For the text-containing cell, return its midpoint in [x, y] coordinate format. 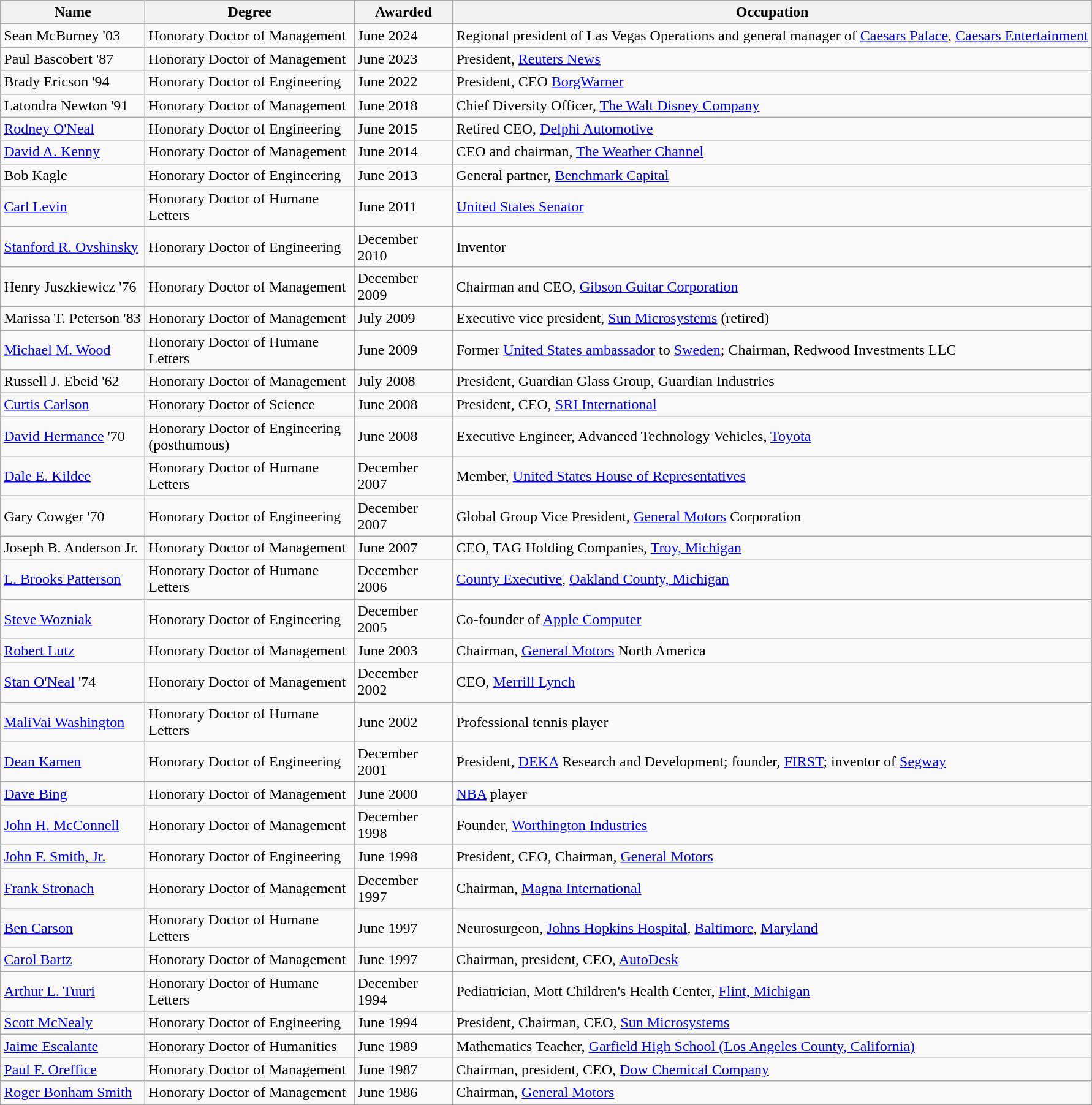
Dean Kamen [73, 762]
L. Brooks Patterson [73, 579]
CEO and chairman, The Weather Channel [772, 152]
Frank Stronach [73, 888]
Paul Bascobert '87 [73, 59]
June 1998 [403, 856]
June 2009 [403, 349]
Brady Ericson '94 [73, 82]
Retired CEO, Delphi Automotive [772, 129]
June 1987 [403, 1069]
June 1986 [403, 1093]
Chairman, president, CEO, AutoDesk [772, 960]
United States Senator [772, 207]
June 2015 [403, 129]
June 2024 [403, 36]
Stanford R. Ovshinsky [73, 246]
June 2022 [403, 82]
Dave Bing [73, 793]
June 2013 [403, 175]
June 2018 [403, 105]
December 2005 [403, 619]
June 2002 [403, 722]
Chairman and CEO, Gibson Guitar Corporation [772, 287]
Bob Kagle [73, 175]
Chairman, president, CEO, Dow Chemical Company [772, 1069]
Marissa T. Peterson '83 [73, 318]
Executive vice president, Sun Microsystems (retired) [772, 318]
July 2008 [403, 382]
President, DEKA Research and Development; founder, FIRST; inventor of Segway [772, 762]
Honorary Doctor of Engineering (posthumous) [250, 436]
John H. McConnell [73, 824]
NBA player [772, 793]
President, Guardian Glass Group, Guardian Industries [772, 382]
President, CEO BorgWarner [772, 82]
Founder, Worthington Industries [772, 824]
June 2011 [403, 207]
President, Reuters News [772, 59]
Stan O'Neal '74 [73, 682]
President, Chairman, CEO, Sun Microsystems [772, 1023]
General partner, Benchmark Capital [772, 175]
Rodney O'Neal [73, 129]
June 1994 [403, 1023]
David Hermance '70 [73, 436]
Pediatrician, Mott Children's Health Center, Flint, Michigan [772, 991]
Former United States ambassador to Sweden; Chairman, Redwood Investments LLC [772, 349]
Professional tennis player [772, 722]
Robert Lutz [73, 651]
Name [73, 12]
Paul F. Oreffice [73, 1069]
Carol Bartz [73, 960]
June 2003 [403, 651]
Joseph B. Anderson Jr. [73, 548]
June 1989 [403, 1046]
Honorary Doctor of Science [250, 405]
Gary Cowger '70 [73, 516]
Chief Diversity Officer, The Walt Disney Company [772, 105]
Inventor [772, 246]
Curtis Carlson [73, 405]
Scott McNealy [73, 1023]
Jaime Escalante [73, 1046]
Occupation [772, 12]
Henry Juszkiewicz '76 [73, 287]
Co-founder of Apple Computer [772, 619]
Ben Carson [73, 929]
June 2007 [403, 548]
Chairman, General Motors North America [772, 651]
Honorary Doctor of Humanities [250, 1046]
Sean McBurney '03 [73, 36]
December 2001 [403, 762]
December 2010 [403, 246]
John F. Smith, Jr. [73, 856]
Steve Wozniak [73, 619]
President, CEO, SRI International [772, 405]
June 2023 [403, 59]
CEO, TAG Holding Companies, Troy, Michigan [772, 548]
MaliVai Washington [73, 722]
CEO, Merrill Lynch [772, 682]
July 2009 [403, 318]
Neurosurgeon, Johns Hopkins Hospital, Baltimore, Maryland [772, 929]
Chairman, General Motors [772, 1093]
Awarded [403, 12]
Roger Bonham Smith [73, 1093]
Chairman, Magna International [772, 888]
Michael M. Wood [73, 349]
December 1994 [403, 991]
Latondra Newton '91 [73, 105]
December 1997 [403, 888]
Global Group Vice President, General Motors Corporation [772, 516]
December 2009 [403, 287]
Russell J. Ebeid '62 [73, 382]
Arthur L. Tuuri [73, 991]
County Executive, Oakland County, Michigan [772, 579]
June 2000 [403, 793]
President, CEO, Chairman, General Motors [772, 856]
Regional president of Las Vegas Operations and general manager of Caesars Palace, Caesars Entertainment [772, 36]
December 2006 [403, 579]
Member, United States House of Representatives [772, 477]
Executive Engineer, Advanced Technology Vehicles, Toyota [772, 436]
Dale E. Kildee [73, 477]
June 2014 [403, 152]
Carl Levin [73, 207]
Mathematics Teacher, Garfield High School (Los Angeles County, California) [772, 1046]
December 2002 [403, 682]
David A. Kenny [73, 152]
Degree [250, 12]
December 1998 [403, 824]
